Identify which cell holds the provided text, then report its (x, y) central coordinate. 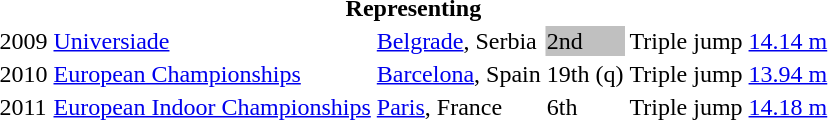
19th (q) (585, 74)
Belgrade, Serbia (458, 41)
2nd (585, 41)
European Championships (212, 74)
Universiade (212, 41)
Barcelona, Spain (458, 74)
